Pinpoint the cell where the given text exists, returning its (X, Y) midpoint coordinate. 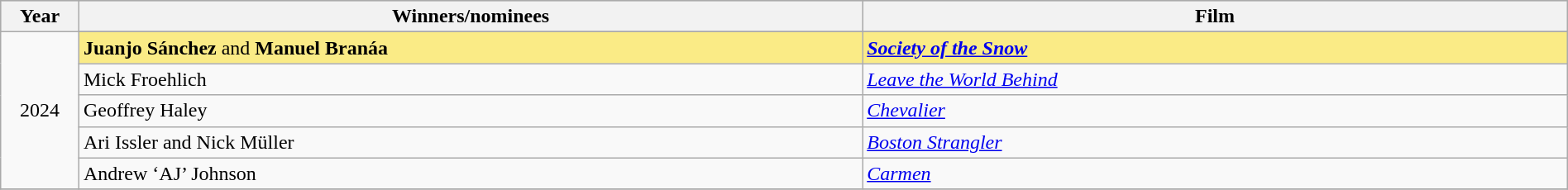
Winners/nominees (470, 17)
Boston Strangler (1216, 142)
Year (40, 17)
Geoffrey Haley (470, 111)
Ari Issler and Nick Müller (470, 142)
Film (1216, 17)
Society of the Snow (1216, 48)
Juanjo Sánchez and Manuel Branáa (470, 48)
Carmen (1216, 173)
Chevalier (1216, 111)
Leave the World Behind (1216, 79)
2024 (40, 111)
Andrew ‘AJ’ Johnson (470, 173)
Mick Froehlich (470, 79)
